Locate the cell with the specified text and output its [x, y] center coordinate. 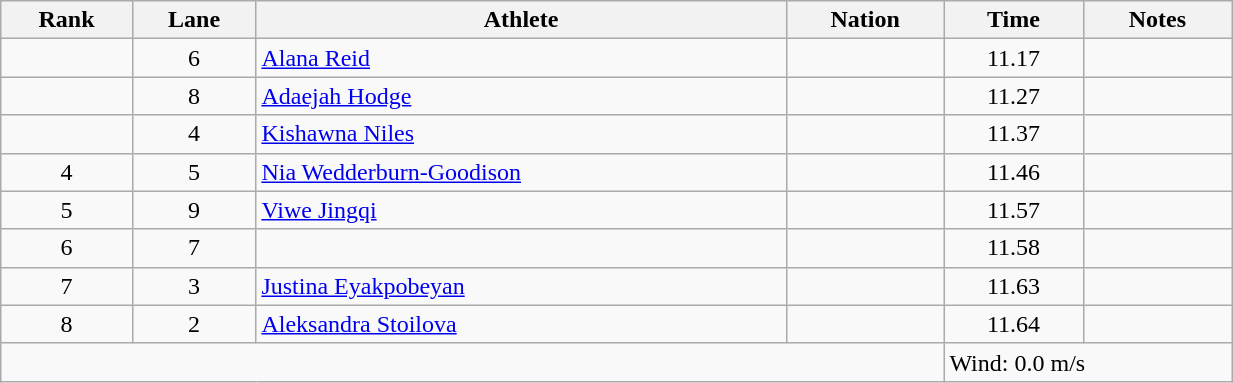
11.57 [1014, 210]
Kishawna Niles [521, 134]
11.27 [1014, 96]
11.17 [1014, 58]
Alana Reid [521, 58]
2 [194, 324]
11.37 [1014, 134]
11.63 [1014, 286]
Notes [1158, 20]
Justina Eyakpobeyan [521, 286]
Wind: 0.0 m/s [1088, 362]
3 [194, 286]
Adaejah Hodge [521, 96]
Athlete [521, 20]
Viwe Jingqi [521, 210]
Rank [67, 20]
Lane [194, 20]
9 [194, 210]
11.64 [1014, 324]
Time [1014, 20]
Nation [865, 20]
Aleksandra Stoilova [521, 324]
Nia Wedderburn-Goodison [521, 172]
11.58 [1014, 248]
11.46 [1014, 172]
